Detect which cell encompasses the target text, then output its [X, Y] center coordinate. 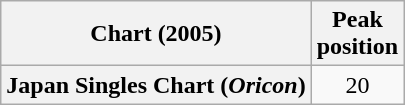
Peakposition [357, 34]
20 [357, 85]
Japan Singles Chart (Oricon) [156, 85]
Chart (2005) [156, 34]
